Locate the cell with the specified text and output its (x, y) center coordinate. 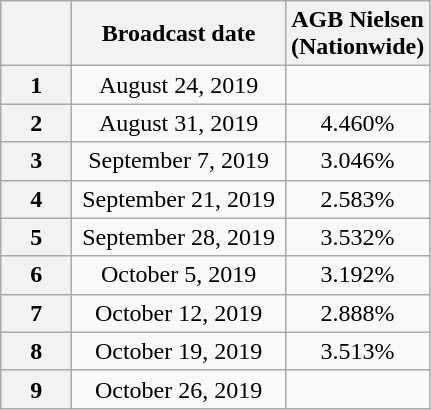
7 (36, 313)
3.513% (357, 351)
October 26, 2019 (179, 389)
1 (36, 85)
2 (36, 123)
September 28, 2019 (179, 237)
October 5, 2019 (179, 275)
AGB Nielsen(Nationwide) (357, 34)
September 21, 2019 (179, 199)
3.532% (357, 237)
3 (36, 161)
6 (36, 275)
4 (36, 199)
8 (36, 351)
9 (36, 389)
3.046% (357, 161)
October 12, 2019 (179, 313)
August 24, 2019 (179, 85)
5 (36, 237)
2.888% (357, 313)
Broadcast date (179, 34)
2.583% (357, 199)
August 31, 2019 (179, 123)
September 7, 2019 (179, 161)
4.460% (357, 123)
October 19, 2019 (179, 351)
3.192% (357, 275)
